Identify which cell holds the provided text, then report its [x, y] central coordinate. 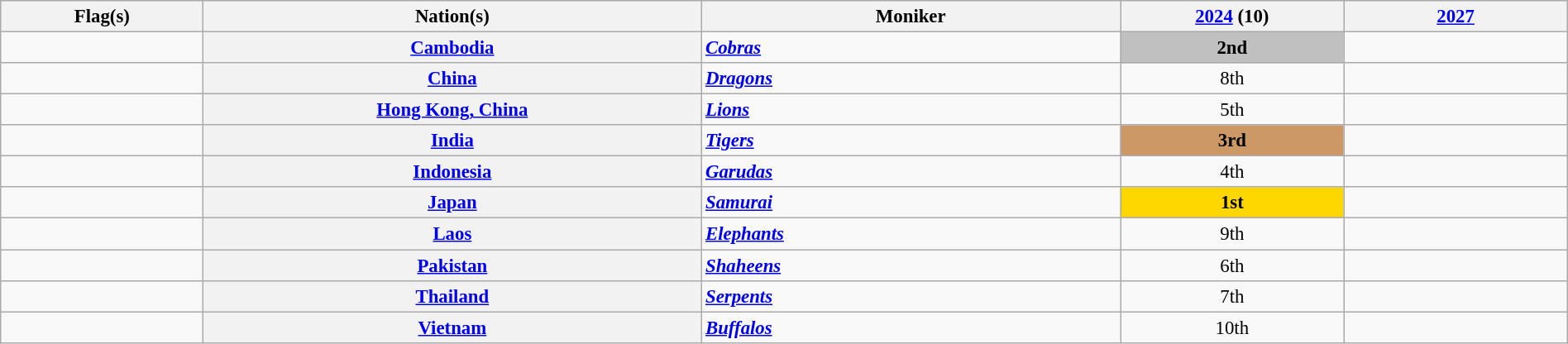
5th [1232, 110]
Samurai [911, 203]
Garudas [911, 172]
Elephants [911, 234]
10th [1232, 327]
Pakistan [452, 265]
Indonesia [452, 172]
Buffalos [911, 327]
Moniker [911, 17]
Shaheens [911, 265]
Thailand [452, 296]
China [452, 79]
Nation(s) [452, 17]
2027 [1456, 17]
Flag(s) [103, 17]
6th [1232, 265]
2nd [1232, 48]
1st [1232, 203]
7th [1232, 296]
3rd [1232, 141]
Hong Kong, China [452, 110]
Laos [452, 234]
Cobras [911, 48]
Dragons [911, 79]
Vietnam [452, 327]
Cambodia [452, 48]
Serpents [911, 296]
8th [1232, 79]
4th [1232, 172]
Japan [452, 203]
India [452, 141]
2024 (10) [1232, 17]
Tigers [911, 141]
Lions [911, 110]
9th [1232, 234]
